Return (X, Y) of the center of cell containing provided text 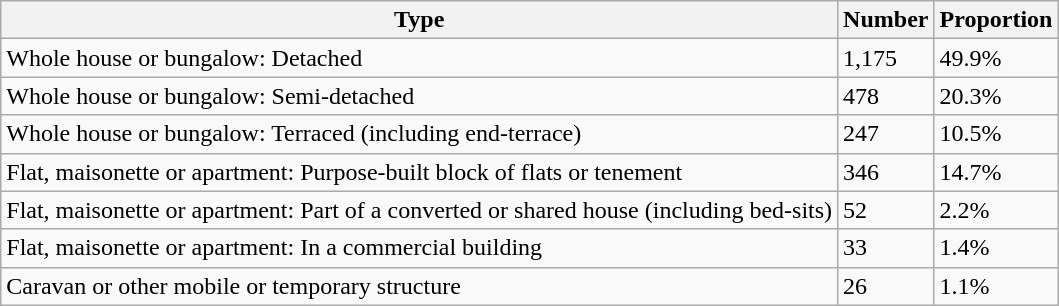
Whole house or bungalow: Terraced (including end-terrace) (420, 134)
1.1% (996, 286)
20.3% (996, 96)
Number (886, 20)
10.5% (996, 134)
478 (886, 96)
49.9% (996, 58)
14.7% (996, 172)
1.4% (996, 248)
Type (420, 20)
33 (886, 248)
Whole house or bungalow: Semi-detached (420, 96)
247 (886, 134)
Flat, maisonette or apartment: Purpose-built block of flats or tenement (420, 172)
Flat, maisonette or apartment: In a commercial building (420, 248)
52 (886, 210)
Caravan or other mobile or temporary structure (420, 286)
1,175 (886, 58)
Flat, maisonette or apartment: Part of a converted or shared house (including bed-sits) (420, 210)
26 (886, 286)
Proportion (996, 20)
346 (886, 172)
2.2% (996, 210)
Whole house or bungalow: Detached (420, 58)
